Find where the given text appears and provide that cell's center as (X, Y) coordinate. 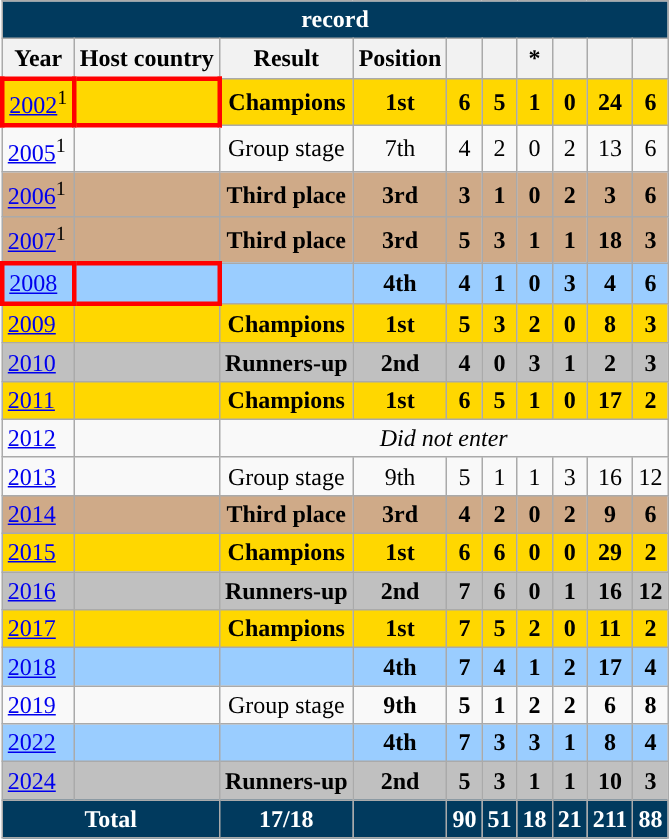
24 (610, 102)
2008 (38, 284)
2022 (38, 743)
* (534, 59)
2019 (38, 705)
10 (610, 781)
20051 (38, 149)
2024 (38, 781)
29 (610, 553)
17/18 (286, 819)
2017 (38, 629)
7th (400, 149)
Year (38, 59)
2015 (38, 553)
20061 (38, 194)
Result (286, 59)
2018 (38, 667)
Total (110, 819)
Position (400, 59)
211 (610, 819)
88 (650, 819)
51 (500, 819)
2016 (38, 591)
90 (464, 819)
2012 (38, 438)
9 (610, 514)
2009 (38, 324)
2011 (38, 400)
2014 (38, 514)
11 (610, 629)
20071 (38, 240)
Did not enter (444, 438)
20021 (38, 102)
record (335, 20)
Host country (146, 59)
2013 (38, 476)
13 (610, 149)
21 (570, 819)
2010 (38, 362)
